Determine the [x, y] coordinate at the center of the cell enclosing the given text.  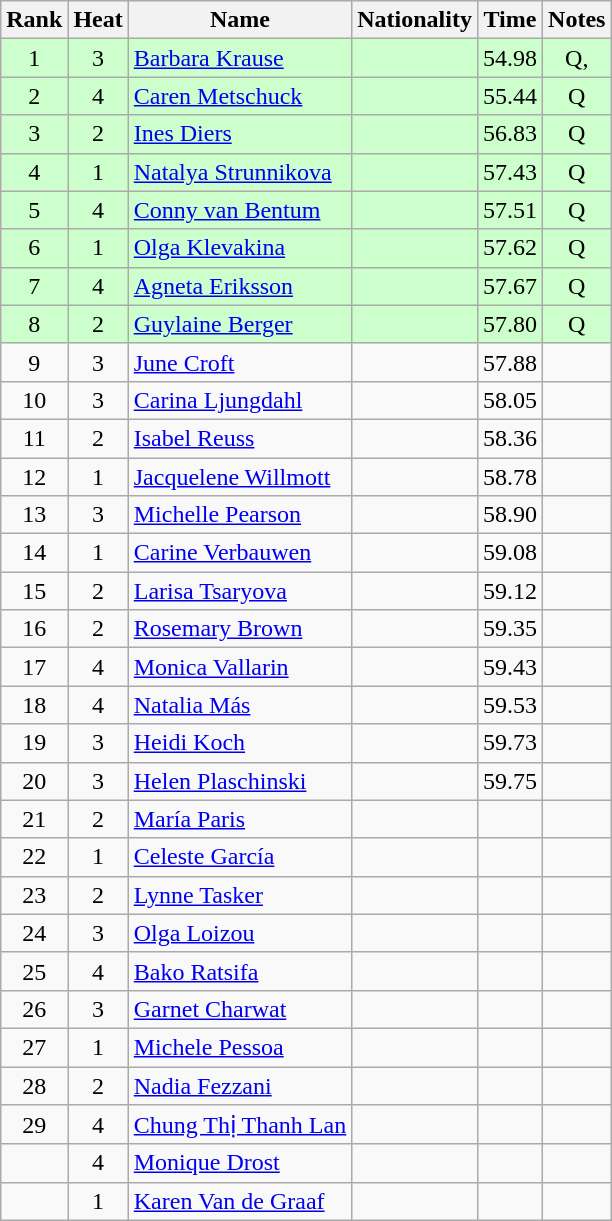
14 [34, 553]
June Croft [240, 362]
Heat [98, 20]
Larisa Tsaryova [240, 591]
Barbara Krause [240, 58]
59.73 [510, 743]
13 [34, 515]
26 [34, 1009]
Chung Thị Thanh Lan [240, 1125]
19 [34, 743]
Q, [577, 58]
Bako Ratsifa [240, 971]
6 [34, 248]
Isabel Reuss [240, 438]
Time [510, 20]
Agneta Eriksson [240, 286]
Monique Drost [240, 1163]
58.05 [510, 400]
24 [34, 933]
11 [34, 438]
María Paris [240, 819]
Carine Verbauwen [240, 553]
Celeste García [240, 857]
15 [34, 591]
Karen Van de Graaf [240, 1201]
27 [34, 1047]
7 [34, 286]
Caren Metschuck [240, 96]
Guylaine Berger [240, 324]
Carina Ljungdahl [240, 400]
Garnet Charwat [240, 1009]
57.51 [510, 210]
59.08 [510, 553]
Heidi Koch [240, 743]
18 [34, 705]
58.90 [510, 515]
58.78 [510, 477]
57.43 [510, 172]
16 [34, 629]
Helen Plaschinski [240, 781]
Rank [34, 20]
Conny van Bentum [240, 210]
Olga Klevakina [240, 248]
Jacquelene Willmott [240, 477]
59.35 [510, 629]
Lynne Tasker [240, 895]
20 [34, 781]
Michele Pessoa [240, 1047]
29 [34, 1125]
Nationality [415, 20]
17 [34, 667]
9 [34, 362]
8 [34, 324]
Natalia Más [240, 705]
58.36 [510, 438]
55.44 [510, 96]
Natalya Strunnikova [240, 172]
Olga Loizou [240, 933]
Ines Diers [240, 134]
59.53 [510, 705]
12 [34, 477]
28 [34, 1085]
59.43 [510, 667]
57.80 [510, 324]
Name [240, 20]
59.75 [510, 781]
Michelle Pearson [240, 515]
56.83 [510, 134]
57.67 [510, 286]
22 [34, 857]
54.98 [510, 58]
Nadia Fezzani [240, 1085]
Notes [577, 20]
10 [34, 400]
57.62 [510, 248]
21 [34, 819]
25 [34, 971]
23 [34, 895]
5 [34, 210]
Rosemary Brown [240, 629]
59.12 [510, 591]
57.88 [510, 362]
Monica Vallarin [240, 667]
